Capture the cell that displays the provided text and extract its [X, Y] central coordinate. 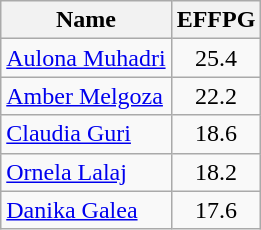
17.6 [216, 210]
EFFPG [216, 20]
18.2 [216, 172]
Aulona Muhadri [86, 58]
Claudia Guri [86, 134]
Ornela Lalaj [86, 172]
Name [86, 20]
Amber Melgoza [86, 96]
18.6 [216, 134]
Danika Galea [86, 210]
25.4 [216, 58]
22.2 [216, 96]
